Identify which cell holds the provided text, then report its (X, Y) central coordinate. 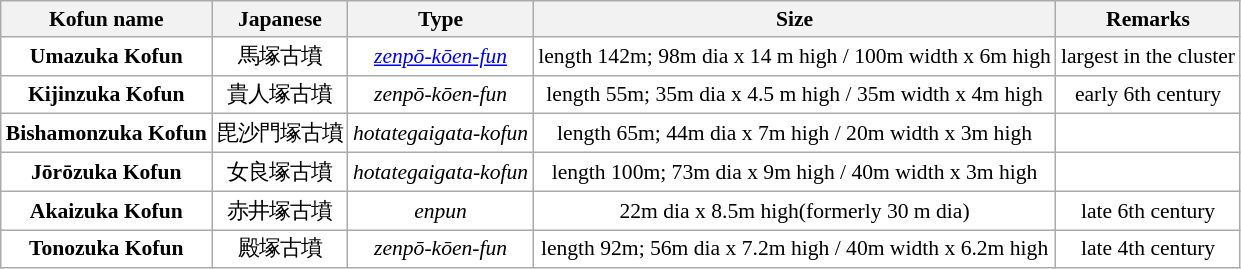
貴人塚古墳 (280, 94)
early 6th century (1148, 94)
Remarks (1148, 19)
length 100m; 73m dia x 9m high / 40m width x 3m high (794, 172)
Kofun name (106, 19)
late 6th century (1148, 210)
largest in the cluster (1148, 56)
late 4th century (1148, 250)
Japanese (280, 19)
length 92m; 56m dia x 7.2m high / 40m width x 6.2m high (794, 250)
Tonozuka Kofun (106, 250)
Jōrōzuka Kofun (106, 172)
length 142m; 98m dia x 14 m high / 100m width x 6m high (794, 56)
Kijinzuka Kofun (106, 94)
Type (440, 19)
22m dia x 8.5m high(formerly 30 m dia) (794, 210)
毘沙門塚古墳 (280, 134)
女良塚古墳 (280, 172)
Umazuka Kofun (106, 56)
Bishamonzuka Kofun (106, 134)
Akaizuka Kofun (106, 210)
赤井塚古墳 (280, 210)
殿塚古墳 (280, 250)
length 65m; 44m dia x 7m high / 20m width x 3m high (794, 134)
Size (794, 19)
length 55m; 35m dia x 4.5 m high / 35m width x 4m high (794, 94)
enpun (440, 210)
馬塚古墳 (280, 56)
